Identify which cell holds the provided text, then report its [X, Y] central coordinate. 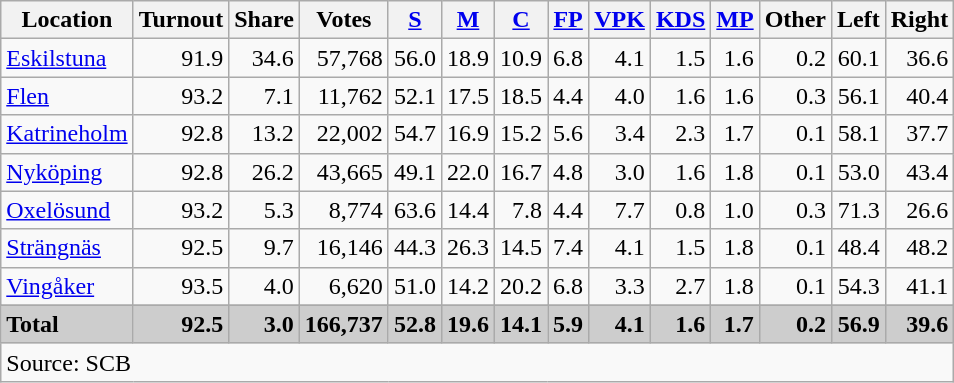
Other [795, 20]
FP [568, 20]
14.2 [468, 286]
9.7 [264, 248]
Vingåker [67, 286]
71.3 [859, 210]
20.2 [522, 286]
7.8 [522, 210]
49.1 [414, 172]
Flen [67, 96]
8,774 [344, 210]
2.3 [680, 134]
26.3 [468, 248]
43,665 [344, 172]
Share [264, 20]
16.9 [468, 134]
7.7 [620, 210]
Oxelösund [67, 210]
7.1 [264, 96]
14.1 [522, 324]
16,146 [344, 248]
18.5 [522, 96]
36.6 [919, 58]
5.9 [568, 324]
3.4 [620, 134]
60.1 [859, 58]
Eskilstuna [67, 58]
17.5 [468, 96]
44.3 [414, 248]
166,737 [344, 324]
19.6 [468, 324]
MP [735, 20]
56.9 [859, 324]
Katrineholm [67, 134]
0.8 [680, 210]
Votes [344, 20]
Location [67, 20]
4.8 [568, 172]
11,762 [344, 96]
34.6 [264, 58]
14.5 [522, 248]
Turnout [181, 20]
3.3 [620, 286]
C [522, 20]
Right [919, 20]
5.3 [264, 210]
VPK [620, 20]
Source: SCB [478, 362]
52.1 [414, 96]
56.1 [859, 96]
7.4 [568, 248]
93.5 [181, 286]
22.0 [468, 172]
16.7 [522, 172]
40.4 [919, 96]
Nyköping [67, 172]
51.0 [414, 286]
37.7 [919, 134]
48.2 [919, 248]
26.6 [919, 210]
52.8 [414, 324]
Left [859, 20]
53.0 [859, 172]
26.2 [264, 172]
56.0 [414, 58]
S [414, 20]
39.6 [919, 324]
5.6 [568, 134]
Total [67, 324]
54.7 [414, 134]
57,768 [344, 58]
6,620 [344, 286]
KDS [680, 20]
10.9 [522, 58]
54.3 [859, 286]
58.1 [859, 134]
2.7 [680, 286]
1.0 [735, 210]
63.6 [414, 210]
Strängnäs [67, 248]
18.9 [468, 58]
M [468, 20]
14.4 [468, 210]
22,002 [344, 134]
91.9 [181, 58]
15.2 [522, 134]
43.4 [919, 172]
48.4 [859, 248]
13.2 [264, 134]
41.1 [919, 286]
